Detect which cell encompasses the target text, then output its (x, y) center coordinate. 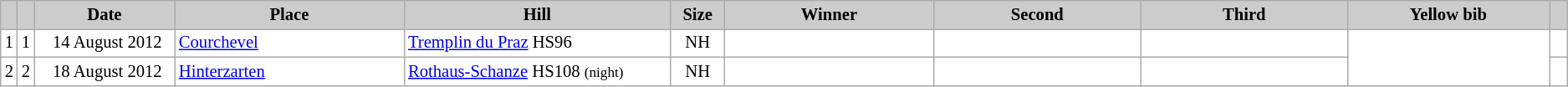
Second (1037, 14)
Third (1244, 14)
Winner (830, 14)
Courchevel (289, 43)
18 August 2012 (105, 71)
Place (289, 14)
Hill (537, 14)
Date (105, 14)
Size (697, 14)
Hinterzarten (289, 71)
14 August 2012 (105, 43)
Yellow bib (1448, 14)
Rothaus-Schanze HS108 (night) (537, 71)
Tremplin du Praz HS96 (537, 43)
